Capture the cell that displays the provided text and extract its (x, y) central coordinate. 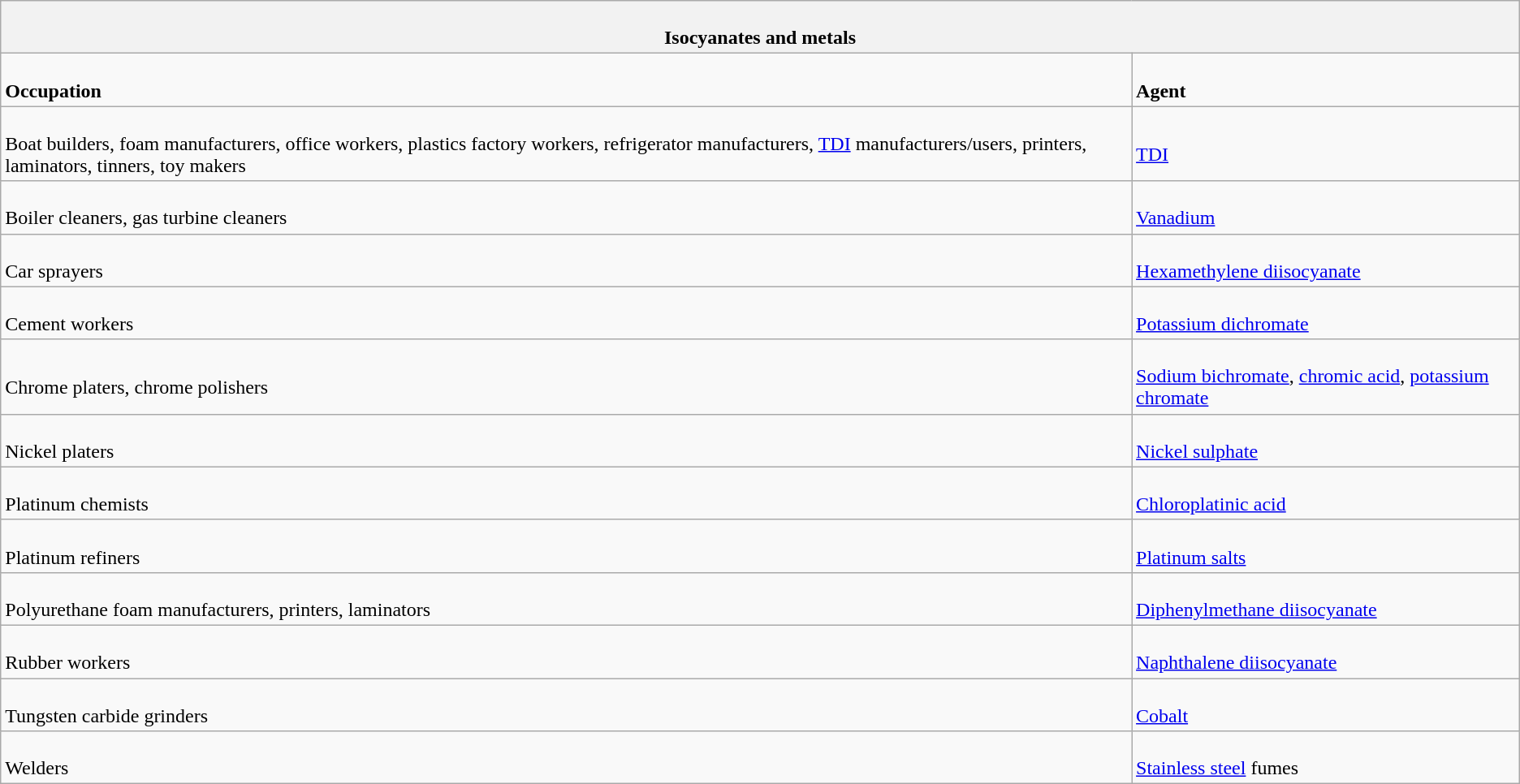
Vanadium (1326, 208)
Sodium bichromate, chromic acid, potassium chromate (1326, 377)
Nickel platers (567, 440)
Isocyanates and metals (760, 28)
Hexamethylene diisocyanate (1326, 260)
Platinum chemists (567, 493)
Rubber workers (567, 651)
Platinum salts (1326, 545)
Nickel sulphate (1326, 440)
Diphenylmethane diisocyanate (1326, 599)
Occupation (567, 80)
Chrome platers, chrome polishers (567, 377)
Boiler cleaners, gas turbine cleaners (567, 208)
Naphthalene diisocyanate (1326, 651)
Agent (1326, 80)
Stainless steel fumes (1326, 758)
Chloroplatinic acid (1326, 493)
Polyurethane foam manufacturers, printers, laminators (567, 599)
Potassium dichromate (1326, 313)
Car sprayers (567, 260)
Tungsten carbide grinders (567, 704)
Cobalt (1326, 704)
Welders (567, 758)
TDI (1326, 144)
Platinum refiners (567, 545)
Cement workers (567, 313)
